Detect which cell encompasses the target text, then output its [X, Y] center coordinate. 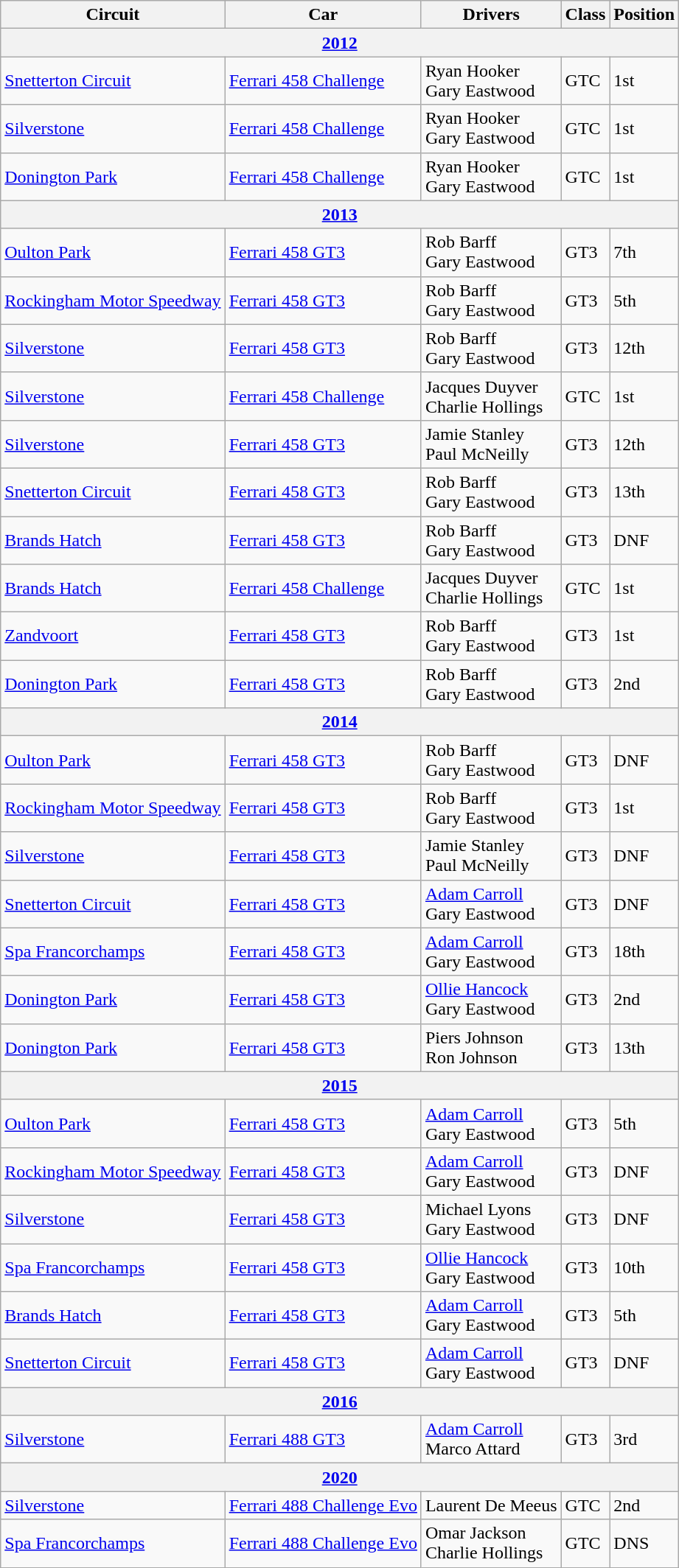
Piers Johnson Ron Johnson [491, 1048]
18th [644, 952]
Zandvoort [113, 637]
Class [585, 15]
Car [323, 15]
2016 [340, 1401]
Drivers [491, 15]
Position [644, 15]
Laurent De Meeus [491, 1505]
2015 [340, 1085]
Adam Carroll Marco Attard [491, 1440]
Circuit [113, 15]
2020 [340, 1477]
Omar Jackson Charlie Hollings [491, 1543]
7th [644, 252]
2014 [340, 722]
Michael Lyons Gary Eastwood [491, 1219]
Ferrari 488 GT3 [323, 1440]
2012 [340, 43]
10th [644, 1267]
DNS [644, 1543]
2013 [340, 214]
3rd [644, 1440]
